Determine the (X, Y) coordinate at the center of the cell enclosing the given text.  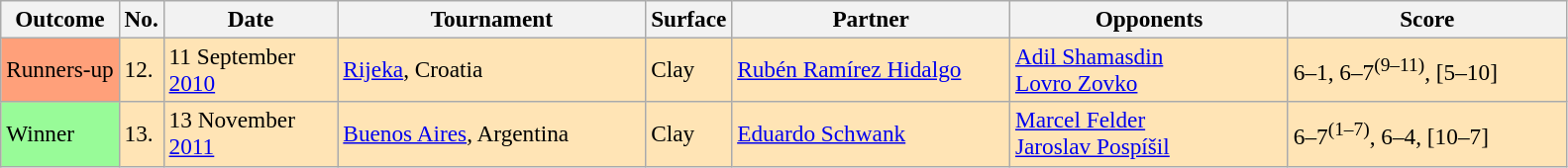
Score (1426, 19)
12. (141, 69)
11 September 2010 (251, 69)
Opponents (1149, 19)
6–7(1–7), 6–4, [10–7] (1426, 134)
13. (141, 134)
13 November 2011 (251, 134)
Outcome (59, 19)
Date (251, 19)
Buenos Aires, Argentina (491, 134)
6–1, 6–7(9–11), [5–10] (1426, 69)
Adil Shamasdin Lovro Zovko (1149, 69)
Rijeka, Croatia (491, 69)
No. (141, 19)
Partner (872, 19)
Tournament (491, 19)
Eduardo Schwank (872, 134)
Winner (59, 134)
Marcel Felder Jaroslav Pospíšil (1149, 134)
Rubén Ramírez Hidalgo (872, 69)
Runners-up (59, 69)
Surface (689, 19)
